Scan for the cell matching the given text and deliver its [X, Y] coordinate at center. 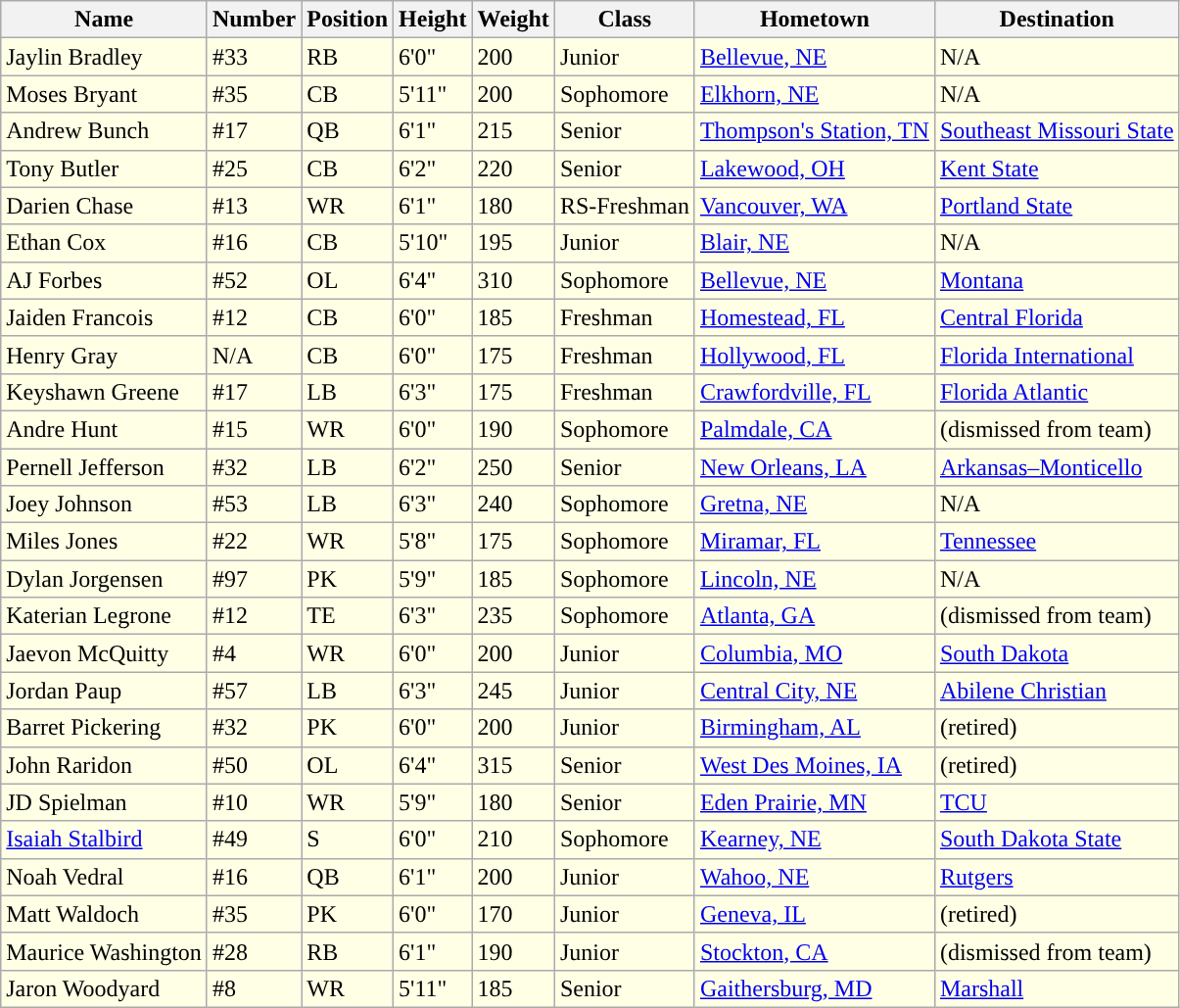
Andre Hunt [104, 429]
195 [513, 243]
John Raridon [104, 765]
Lincoln, NE [815, 579]
Katerian Legrone [104, 616]
Thompson's Station, TN [815, 131]
Jordan Paup [104, 691]
Miramar, FL [815, 542]
#15 [254, 429]
Stockton, CA [815, 951]
JD Spielman [104, 802]
Atlanta, GA [815, 616]
315 [513, 765]
Hometown [815, 20]
Elkhorn, NE [815, 94]
Moses Bryant [104, 94]
Pernell Jefferson [104, 467]
#53 [254, 504]
#28 [254, 951]
235 [513, 616]
310 [513, 280]
AJ Forbes [104, 280]
Arkansas–Monticello [1057, 467]
Darien Chase [104, 206]
Kent State [1057, 168]
Position [348, 20]
5'8" [433, 542]
New Orleans, LA [815, 467]
Dylan Jorgensen [104, 579]
Palmdale, CA [815, 429]
Marshall [1057, 988]
S [348, 840]
#52 [254, 280]
Eden Prairie, MN [815, 802]
Gretna, NE [815, 504]
5'10" [433, 243]
#13 [254, 206]
RS-Freshman [625, 206]
170 [513, 914]
Tony Butler [104, 168]
Destination [1057, 20]
Central City, NE [815, 691]
Wahoo, NE [815, 877]
TCU [1057, 802]
Florida Atlantic [1057, 392]
Montana [1057, 280]
Portland State [1057, 206]
Height [433, 20]
South Dakota [1057, 653]
Number [254, 20]
Southeast Missouri State [1057, 131]
West Des Moines, IA [815, 765]
Jaevon McQuitty [104, 653]
215 [513, 131]
Hollywood, FL [815, 355]
Central Florida [1057, 317]
220 [513, 168]
Crawfordville, FL [815, 392]
Weight [513, 20]
210 [513, 840]
Gaithersburg, MD [815, 988]
#25 [254, 168]
Geneva, IL [815, 914]
Jaiden Francois [104, 317]
Miles Jones [104, 542]
#57 [254, 691]
Vancouver, WA [815, 206]
Blair, NE [815, 243]
Jaylin Bradley [104, 57]
240 [513, 504]
#8 [254, 988]
South Dakota State [1057, 840]
Class [625, 20]
#22 [254, 542]
#33 [254, 57]
#49 [254, 840]
Tennessee [1057, 542]
Columbia, MO [815, 653]
#4 [254, 653]
TE [348, 616]
Birmingham, AL [815, 728]
Jaron Woodyard [104, 988]
Barret Pickering [104, 728]
Henry Gray [104, 355]
Abilene Christian [1057, 691]
245 [513, 691]
#50 [254, 765]
#10 [254, 802]
Keyshawn Greene [104, 392]
Lakewood, OH [815, 168]
250 [513, 467]
Isaiah Stalbird [104, 840]
Maurice Washington [104, 951]
Florida International [1057, 355]
Joey Johnson [104, 504]
Homestead, FL [815, 317]
#97 [254, 579]
Name [104, 20]
Kearney, NE [815, 840]
Rutgers [1057, 877]
Matt Waldoch [104, 914]
Noah Vedral [104, 877]
Ethan Cox [104, 243]
Andrew Bunch [104, 131]
